For the text-containing cell, return its midpoint in (X, Y) coordinate format. 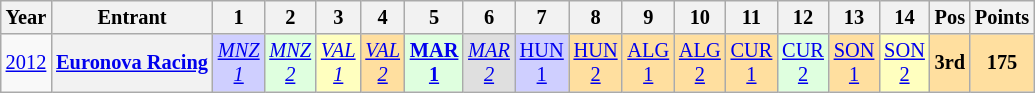
10 (700, 17)
CUR1 (752, 63)
11 (752, 17)
HUN2 (596, 63)
ALG2 (700, 63)
VAL1 (338, 63)
SON1 (854, 63)
CUR2 (803, 63)
Year (26, 17)
5 (434, 17)
6 (489, 17)
12 (803, 17)
ALG1 (648, 63)
SON2 (904, 63)
Points (1002, 17)
175 (1002, 63)
MNZ2 (290, 63)
9 (648, 17)
Pos (950, 17)
HUN1 (542, 63)
1 (239, 17)
MAR2 (489, 63)
8 (596, 17)
2012 (26, 63)
VAL2 (382, 63)
Entrant (132, 17)
14 (904, 17)
4 (382, 17)
3 (338, 17)
Euronova Racing (132, 63)
MNZ1 (239, 63)
13 (854, 17)
3rd (950, 63)
7 (542, 17)
2 (290, 17)
MAR1 (434, 63)
